Pinpoint the cell where the given text exists, returning its (x, y) midpoint coordinate. 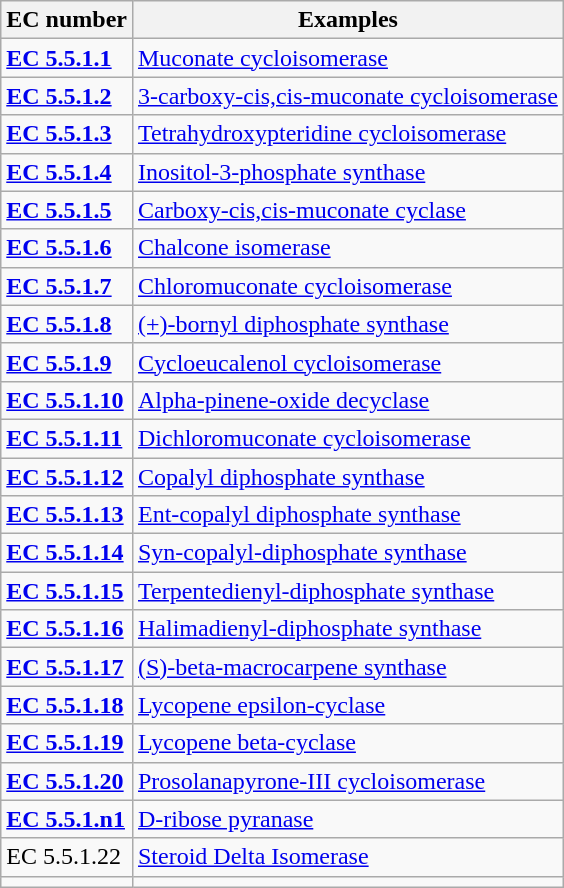
EC 5.5.1.18 (67, 705)
3-carboxy-cis,cis-muconate cycloisomerase (348, 96)
EC 5.5.1.16 (67, 629)
Copalyl diphosphate synthase (348, 477)
EC 5.5.1.2 (67, 96)
EC 5.5.1.5 (67, 210)
EC 5.5.1.12 (67, 477)
EC 5.5.1.n1 (67, 819)
Steroid Delta Isomerase (348, 857)
EC 5.5.1.4 (67, 172)
EC 5.5.1.8 (67, 324)
D-ribose pyranase (348, 819)
Syn-copalyl-diphosphate synthase (348, 553)
EC 5.5.1.6 (67, 248)
Muconate cycloisomerase (348, 58)
Inositol-3-phosphate synthase (348, 172)
EC 5.5.1.11 (67, 438)
EC 5.5.1.13 (67, 515)
EC 5.5.1.14 (67, 553)
Terpentedienyl-diphosphate synthase (348, 591)
Examples (348, 20)
EC 5.5.1.10 (67, 400)
EC 5.5.1.3 (67, 134)
Lycopene epsilon-cyclase (348, 705)
Cycloeucalenol cycloisomerase (348, 362)
Ent-copalyl diphosphate synthase (348, 515)
Dichloromuconate cycloisomerase (348, 438)
EC 5.5.1.15 (67, 591)
Prosolanapyrone-III cycloisomerase (348, 781)
Tetrahydroxypteridine cycloisomerase (348, 134)
EC 5.5.1.1 (67, 58)
Chloromuconate cycloisomerase (348, 286)
EC 5.5.1.9 (67, 362)
(+)-bornyl diphosphate synthase (348, 324)
Lycopene beta-cyclase (348, 743)
Carboxy-cis,cis-muconate cyclase (348, 210)
EC number (67, 20)
EC 5.5.1.7 (67, 286)
EC 5.5.1.19 (67, 743)
Alpha-pinene-oxide decyclase (348, 400)
EC 5.5.1.17 (67, 667)
EC 5.5.1.20 (67, 781)
(S)-beta-macrocarpene synthase (348, 667)
Chalcone isomerase (348, 248)
EC 5.5.1.22 (67, 857)
Halimadienyl-diphosphate synthase (348, 629)
